Output the [X, Y] coordinate of the center of the cell containing the given text.  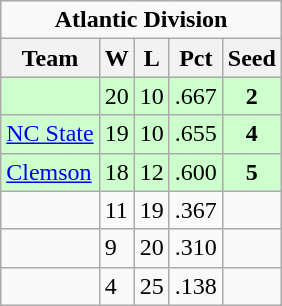
.367 [196, 210]
Pct [196, 58]
5 [252, 172]
Clemson [50, 172]
25 [152, 286]
.310 [196, 248]
W [116, 58]
.600 [196, 172]
NC State [50, 134]
2 [252, 96]
.655 [196, 134]
.138 [196, 286]
9 [116, 248]
Atlantic Division [142, 20]
11 [116, 210]
Team [50, 58]
L [152, 58]
.667 [196, 96]
18 [116, 172]
12 [152, 172]
Seed [252, 58]
